Search for the cell housing the specified text and yield its (X, Y) center coordinate. 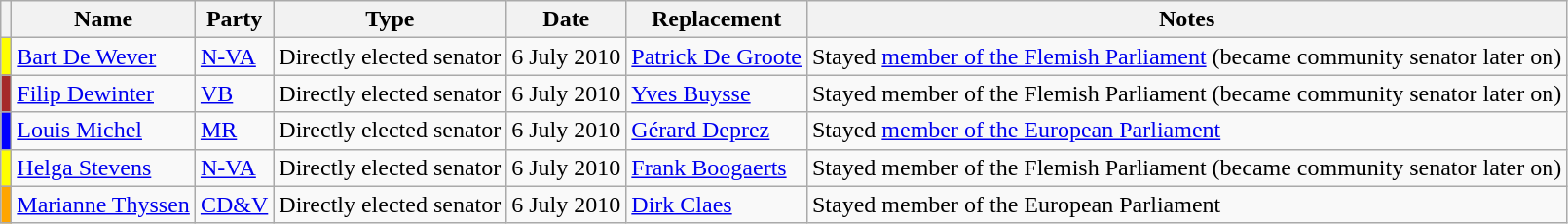
CD&V (234, 205)
Patrick De Groote (717, 56)
Yves Buysse (717, 93)
Replacement (717, 19)
Frank Boogaerts (717, 168)
Louis Michel (103, 131)
Filip Dewinter (103, 93)
Notes (1186, 19)
Helga Stevens (103, 168)
MR (234, 131)
Name (103, 19)
Type (390, 19)
VB (234, 93)
Gérard Deprez (717, 131)
Marianne Thyssen (103, 205)
Bart De Wever (103, 56)
Date (567, 19)
Party (234, 19)
Dirk Claes (717, 205)
